Search for the cell housing the specified text and yield its [X, Y] center coordinate. 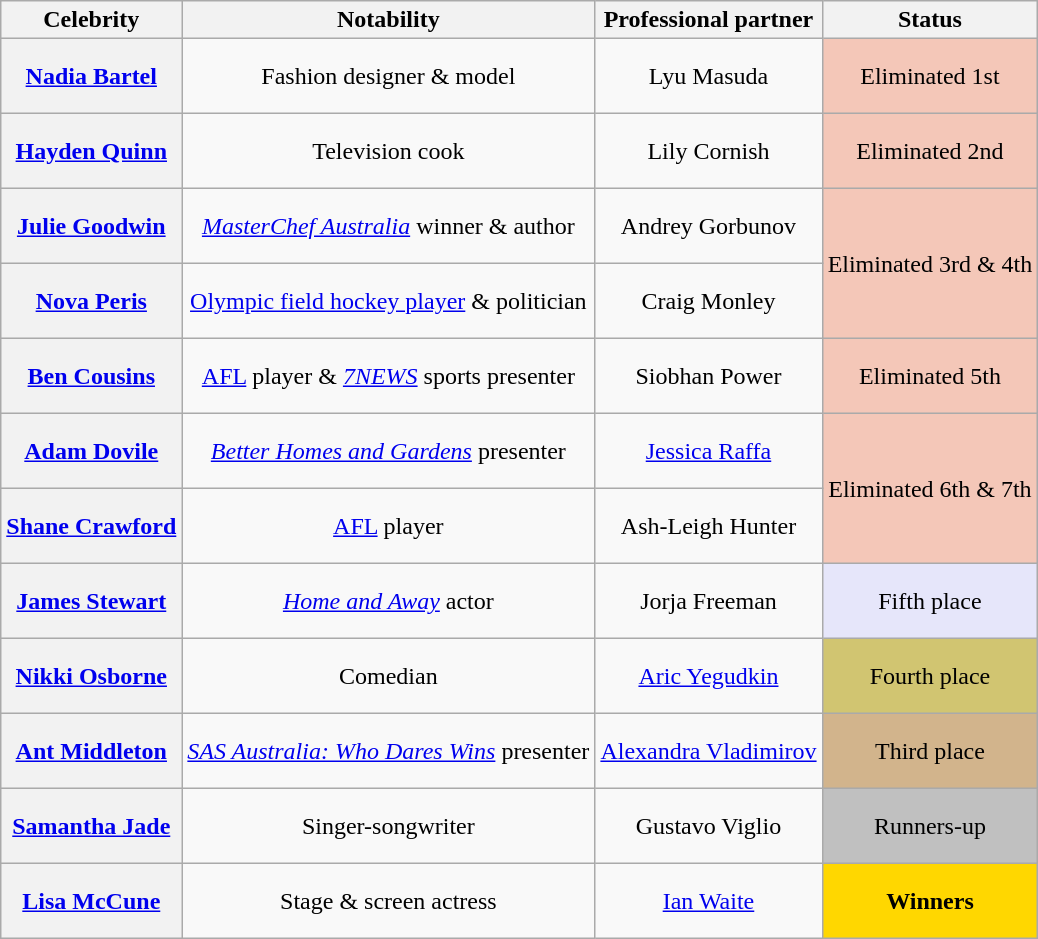
MasterChef Australia winner & author [388, 226]
Aric Yegudkin [708, 676]
Third place [930, 752]
Singer-songwriter [388, 826]
Olympic field hockey player & politician [388, 302]
Celebrity [92, 20]
Eliminated 2nd [930, 152]
Craig Monley [708, 302]
Siobhan Power [708, 376]
Jorja Freeman [708, 602]
AFL player [388, 526]
Eliminated 6th & 7th [930, 489]
Hayden Quinn [92, 152]
Fashion designer & model [388, 76]
Nova Peris [92, 302]
Winners [930, 902]
Julie Goodwin [92, 226]
Ian Waite [708, 902]
Lyu Masuda [708, 76]
Stage & screen actress [388, 902]
Status [930, 20]
Alexandra Vladimirov [708, 752]
Andrey Gorbunov [708, 226]
Ant Middleton [92, 752]
Jessica Raffa [708, 452]
Fifth place [930, 602]
Comedian [388, 676]
Lily Cornish [708, 152]
Eliminated 5th [930, 376]
AFL player & 7NEWS sports presenter [388, 376]
Home and Away actor [388, 602]
Adam Dovile [92, 452]
Ben Cousins [92, 376]
Nadia Bartel [92, 76]
Better Homes and Gardens presenter [388, 452]
Ash-Leigh Hunter [708, 526]
Eliminated 3rd & 4th [930, 264]
Samantha Jade [92, 826]
Shane Crawford [92, 526]
Fourth place [930, 676]
Television cook [388, 152]
Lisa McCune [92, 902]
SAS Australia: Who Dares Wins presenter [388, 752]
James Stewart [92, 602]
Nikki Osborne [92, 676]
Eliminated 1st [930, 76]
Notability [388, 20]
Runners-up [930, 826]
Professional partner [708, 20]
Gustavo Viglio [708, 826]
